Output the (X, Y) coordinate of the center of the cell containing the given text.  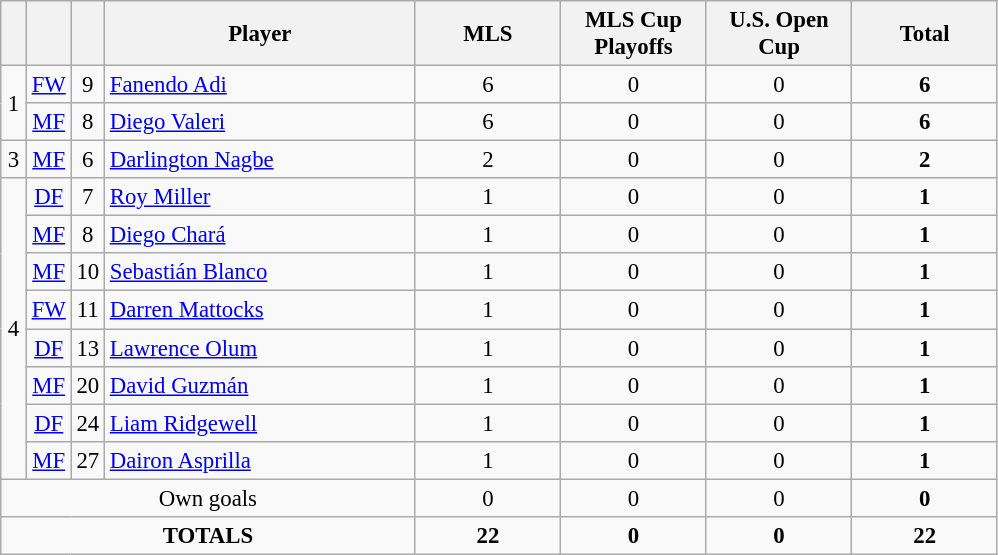
U.S. Open Cup (779, 34)
Diego Chará (260, 235)
4 (14, 328)
27 (88, 460)
Player (260, 34)
24 (88, 423)
10 (88, 273)
20 (88, 385)
9 (88, 85)
MLS (488, 34)
Fanendo Adi (260, 85)
Total (925, 34)
11 (88, 310)
Darren Mattocks (260, 310)
Sebastián Blanco (260, 273)
Own goals (208, 498)
Lawrence Olum (260, 348)
Diego Valeri (260, 122)
David Guzmán (260, 385)
TOTALS (208, 536)
Dairon Asprilla (260, 460)
3 (14, 160)
13 (88, 348)
MLS Cup Playoffs (634, 34)
7 (88, 197)
Roy Miller (260, 197)
Liam Ridgewell (260, 423)
Darlington Nagbe (260, 160)
